Provide the (x, y) coordinate of the cell's center where the given text is located.  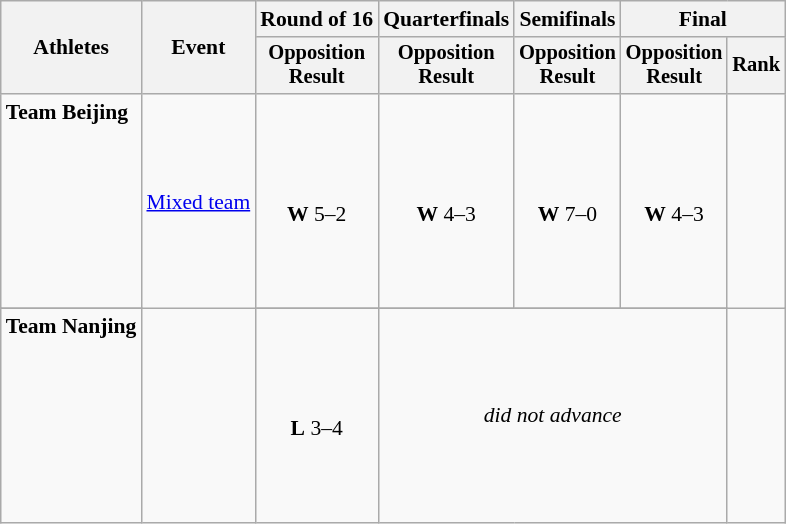
Quarterfinals (446, 19)
L 3–4 (316, 416)
Athletes (72, 48)
Rank (756, 66)
Team Beijing (72, 201)
W 7–0 (568, 201)
Team Nanjing (72, 416)
Final (703, 19)
Mixed team (198, 201)
W 5–2 (316, 201)
Event (198, 48)
did not advance (552, 416)
Round of 16 (316, 19)
Semifinals (568, 19)
